Scan for the cell matching the given text and deliver its (X, Y) coordinate at center. 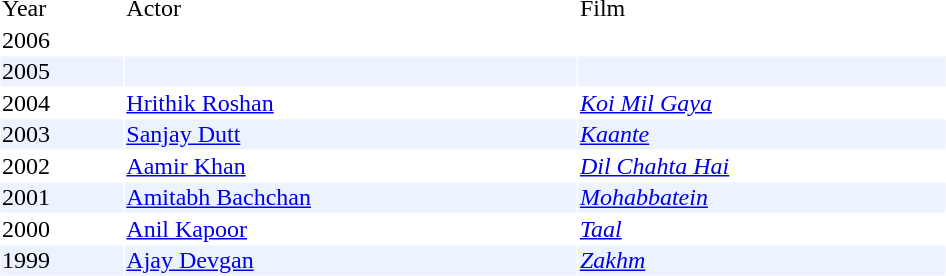
Hrithik Roshan (351, 103)
Dil Chahta Hai (762, 166)
Amitabh Bachchan (351, 197)
Sanjay Dutt (351, 135)
Anil Kapoor (351, 229)
Aamir Khan (351, 166)
2003 (62, 135)
Zakhm (762, 261)
Koi Mil Gaya (762, 103)
2004 (62, 103)
2005 (62, 71)
2006 (62, 40)
1999 (62, 261)
Ajay Devgan (351, 261)
2000 (62, 229)
Taal (762, 229)
Kaante (762, 135)
2002 (62, 166)
2001 (62, 197)
Mohabbatein (762, 197)
